Locate the cell with the specified text and output its (X, Y) center coordinate. 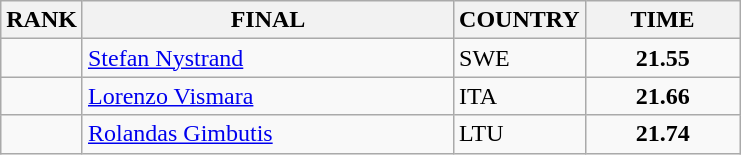
21.66 (662, 96)
COUNTRY (520, 20)
LTU (520, 134)
21.74 (662, 134)
SWE (520, 58)
FINAL (268, 20)
Lorenzo Vismara (268, 96)
Stefan Nystrand (268, 58)
ITA (520, 96)
RANK (42, 20)
TIME (662, 20)
Rolandas Gimbutis (268, 134)
21.55 (662, 58)
